From the cell containing the given text, extract its center point as [X, Y] coordinate. 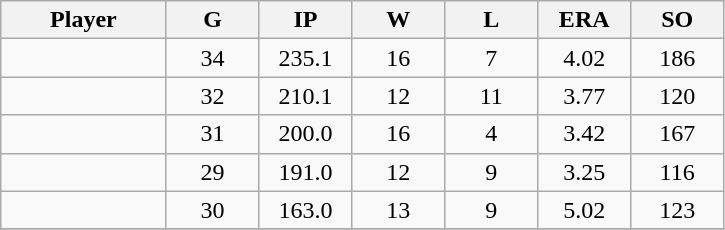
120 [678, 96]
210.1 [306, 96]
13 [398, 210]
3.25 [584, 172]
4 [492, 134]
G [212, 20]
123 [678, 210]
31 [212, 134]
IP [306, 20]
200.0 [306, 134]
SO [678, 20]
3.42 [584, 134]
3.77 [584, 96]
5.02 [584, 210]
34 [212, 58]
L [492, 20]
30 [212, 210]
W [398, 20]
7 [492, 58]
116 [678, 172]
4.02 [584, 58]
29 [212, 172]
32 [212, 96]
191.0 [306, 172]
163.0 [306, 210]
235.1 [306, 58]
Player [84, 20]
167 [678, 134]
11 [492, 96]
ERA [584, 20]
186 [678, 58]
